Determine the [x, y] coordinate at the center of the cell enclosing the given text.  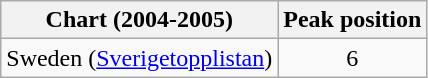
Chart (2004-2005) [140, 20]
Sweden (Sverigetopplistan) [140, 58]
Peak position [352, 20]
6 [352, 58]
